Locate the cell with the specified text and output its (x, y) center coordinate. 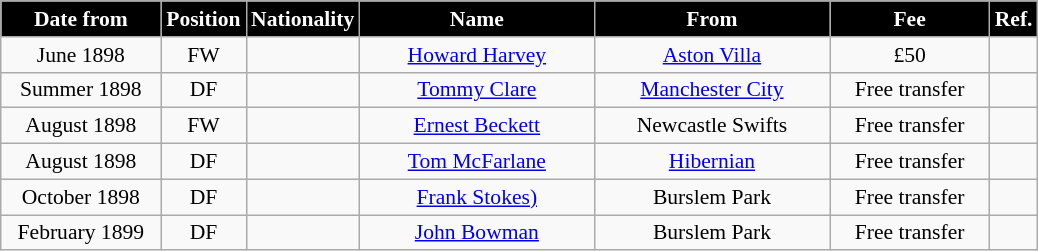
Newcastle Swifts (712, 126)
Name (476, 19)
Ernest Beckett (476, 126)
£50 (910, 55)
Tom McFarlane (476, 162)
June 1898 (81, 55)
Aston Villa (712, 55)
Tommy Clare (476, 90)
John Bowman (476, 233)
Date from (81, 19)
Position (204, 19)
February 1899 (81, 233)
October 1898 (81, 197)
From (712, 19)
Frank Stokes) (476, 197)
Howard Harvey (476, 55)
Manchester City (712, 90)
Hibernian (712, 162)
Fee (910, 19)
Ref. (1014, 19)
Nationality (302, 19)
Summer 1898 (81, 90)
